Pinpoint the cell where the given text exists, returning its (X, Y) midpoint coordinate. 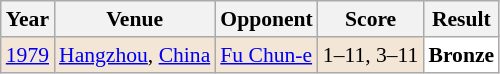
Fu Chun-e (266, 55)
Opponent (266, 19)
1979 (28, 55)
1–11, 3–11 (371, 55)
Result (461, 19)
Score (371, 19)
Year (28, 19)
Venue (134, 19)
Hangzhou, China (134, 55)
Bronze (461, 55)
